Search for the cell housing the specified text and yield its [X, Y] center coordinate. 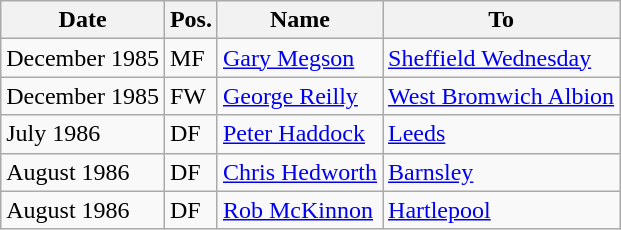
Leeds [502, 134]
FW [190, 96]
Sheffield Wednesday [502, 58]
Peter Haddock [300, 134]
Gary Megson [300, 58]
Rob McKinnon [300, 210]
Chris Hedworth [300, 172]
Barnsley [502, 172]
July 1986 [83, 134]
To [502, 20]
Date [83, 20]
Pos. [190, 20]
George Reilly [300, 96]
Name [300, 20]
West Bromwich Albion [502, 96]
Hartlepool [502, 210]
MF [190, 58]
